Detect which cell encompasses the target text, then output its (x, y) center coordinate. 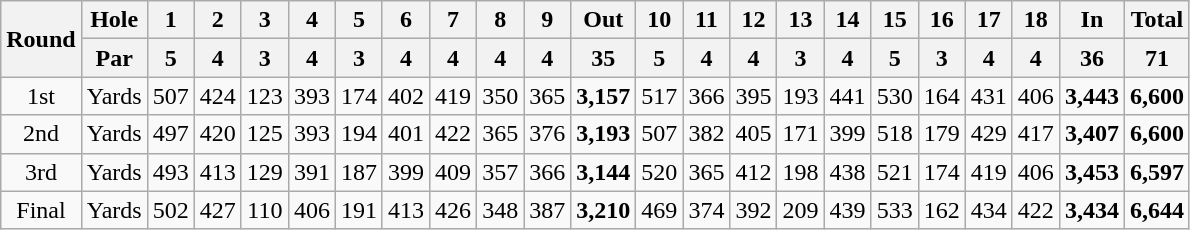
162 (942, 210)
3,157 (604, 96)
434 (988, 210)
Hole (114, 20)
71 (1156, 58)
533 (894, 210)
405 (754, 134)
3,144 (604, 172)
198 (800, 172)
14 (848, 20)
3,193 (604, 134)
2 (218, 20)
In (1092, 20)
209 (800, 210)
493 (170, 172)
164 (942, 96)
412 (754, 172)
374 (706, 210)
110 (264, 210)
382 (706, 134)
518 (894, 134)
Out (604, 20)
3rd (41, 172)
517 (660, 96)
426 (454, 210)
424 (218, 96)
12 (754, 20)
16 (942, 20)
357 (500, 172)
6,597 (1156, 172)
395 (754, 96)
125 (264, 134)
171 (800, 134)
3,453 (1092, 172)
Par (114, 58)
497 (170, 134)
15 (894, 20)
10 (660, 20)
17 (988, 20)
2nd (41, 134)
417 (1036, 134)
427 (218, 210)
13 (800, 20)
123 (264, 96)
35 (604, 58)
376 (548, 134)
392 (754, 210)
502 (170, 210)
387 (548, 210)
1st (41, 96)
179 (942, 134)
193 (800, 96)
469 (660, 210)
9 (548, 20)
429 (988, 134)
391 (312, 172)
3,443 (1092, 96)
350 (500, 96)
3,434 (1092, 210)
11 (706, 20)
187 (358, 172)
6,644 (1156, 210)
Total (1156, 20)
420 (218, 134)
401 (406, 134)
520 (660, 172)
348 (500, 210)
409 (454, 172)
3,407 (1092, 134)
438 (848, 172)
129 (264, 172)
194 (358, 134)
18 (1036, 20)
1 (170, 20)
530 (894, 96)
441 (848, 96)
8 (500, 20)
402 (406, 96)
431 (988, 96)
3,210 (604, 210)
Round (41, 39)
439 (848, 210)
191 (358, 210)
Final (41, 210)
7 (454, 20)
521 (894, 172)
36 (1092, 58)
6 (406, 20)
